Provide the (x, y) coordinate of the cell's center where the given text is located.  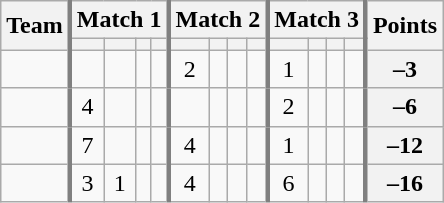
–6 (404, 107)
Points (404, 26)
–3 (404, 69)
–16 (404, 183)
7 (87, 145)
–12 (404, 145)
Team (36, 26)
Match 1 (120, 20)
Match 2 (218, 20)
6 (288, 183)
Match 3 (316, 20)
3 (87, 183)
